Find where the given text appears and provide that cell's center as [X, Y] coordinate. 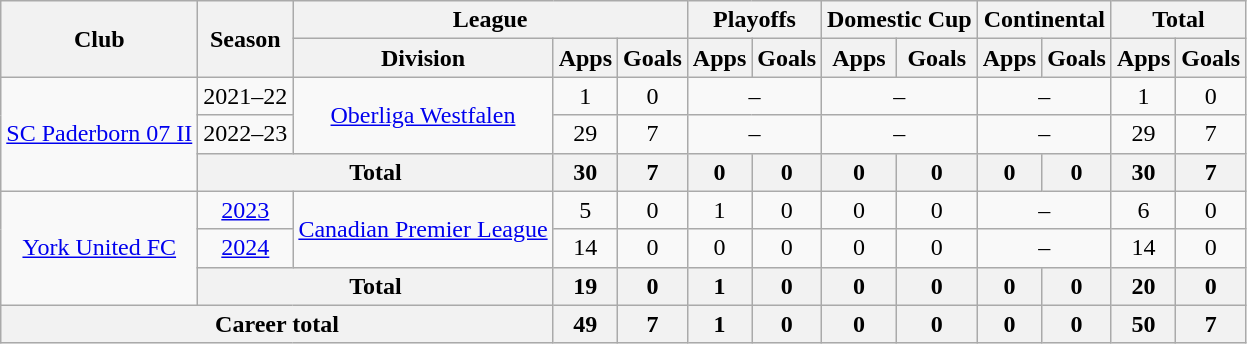
50 [1143, 324]
Career total [277, 324]
York United FC [100, 248]
Canadian Premier League [423, 229]
Oberliga Westfalen [423, 115]
Domestic Cup [900, 20]
Division [423, 58]
Season [246, 39]
SC Paderborn 07 II [100, 134]
2022–23 [246, 134]
Club [100, 39]
19 [585, 286]
20 [1143, 286]
49 [585, 324]
Playoffs [754, 20]
2023 [246, 210]
Continental [1044, 20]
2021–22 [246, 96]
5 [585, 210]
2024 [246, 248]
League [490, 20]
6 [1143, 210]
